From the cell containing the given text, extract its center point as (x, y) coordinate. 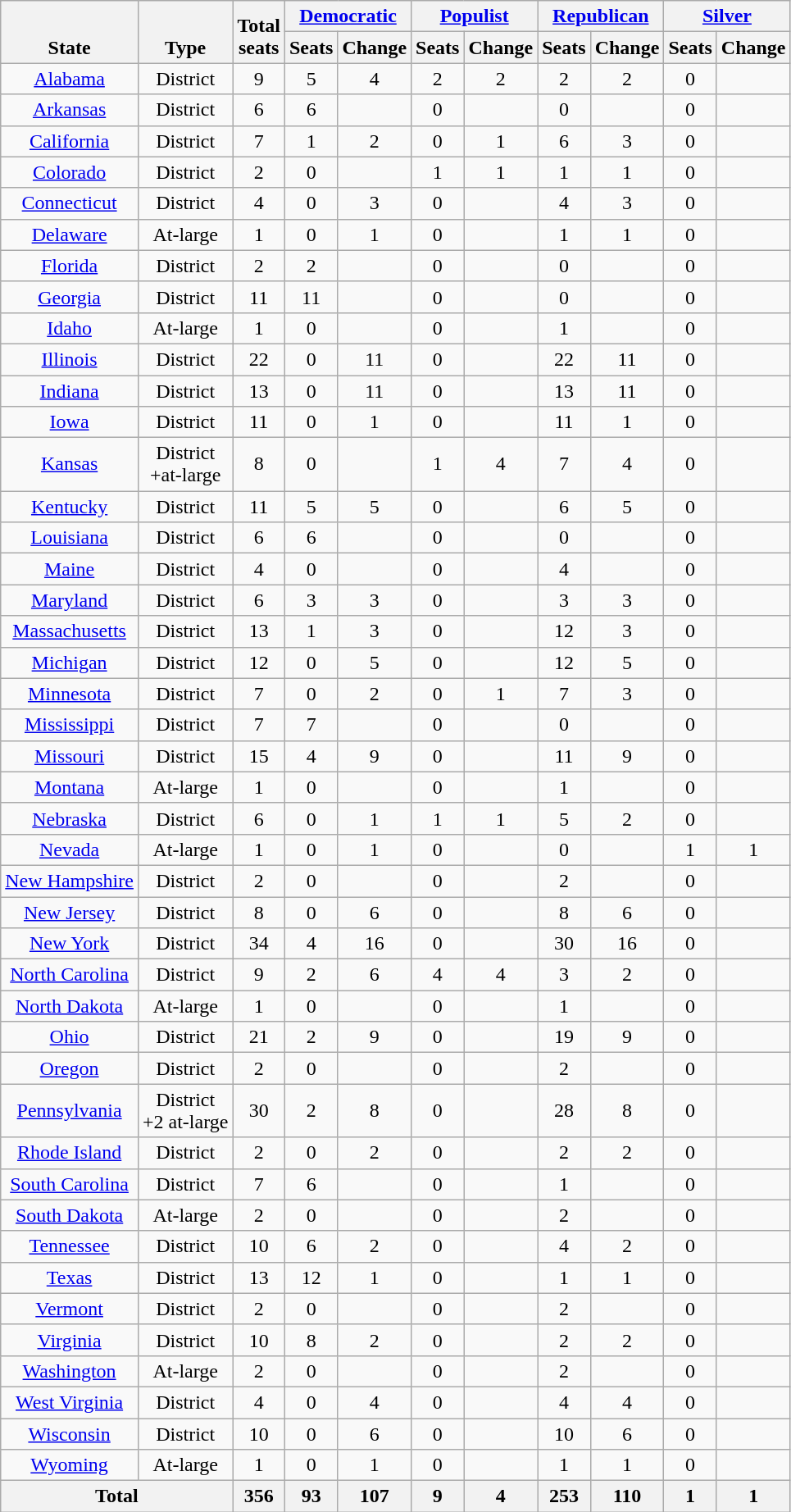
Kansas (70, 464)
21 (259, 1037)
Democratic (348, 16)
Louisiana (70, 538)
Silver (727, 16)
Arkansas (70, 110)
South Carolina (70, 1184)
District+at-large (185, 464)
Populist (475, 16)
West Virginia (70, 1402)
Vermont (70, 1309)
State (70, 32)
North Carolina (70, 975)
356 (259, 1496)
New Hampshire (70, 881)
Indiana (70, 391)
Iowa (70, 422)
19 (564, 1037)
Pennsylvania (70, 1110)
New Jersey (70, 913)
Missouri (70, 756)
Minnesota (70, 694)
California (70, 141)
North Dakota (70, 1006)
Totalseats (259, 32)
Massachusetts (70, 631)
New York (70, 944)
Nebraska (70, 818)
Georgia (70, 297)
Alabama (70, 79)
Republican (601, 16)
253 (564, 1496)
District+2 at-large (185, 1110)
Nevada (70, 849)
110 (627, 1496)
Montana (70, 787)
Connecticut (70, 203)
Maine (70, 569)
Maryland (70, 600)
Rhode Island (70, 1153)
Oregon (70, 1068)
107 (375, 1496)
Ohio (70, 1037)
Michigan (70, 663)
Mississippi (70, 725)
Illinois (70, 359)
Colorado (70, 172)
Total (116, 1496)
Kentucky (70, 507)
South Dakota (70, 1215)
Type (185, 32)
Delaware (70, 235)
Washington (70, 1371)
Wisconsin (70, 1434)
Idaho (70, 328)
15 (259, 756)
Texas (70, 1277)
Virginia (70, 1340)
Wyoming (70, 1465)
34 (259, 944)
93 (311, 1496)
28 (564, 1110)
Tennessee (70, 1246)
Florida (70, 266)
